Determine the (X, Y) coordinate at the center of the cell enclosing the given text.  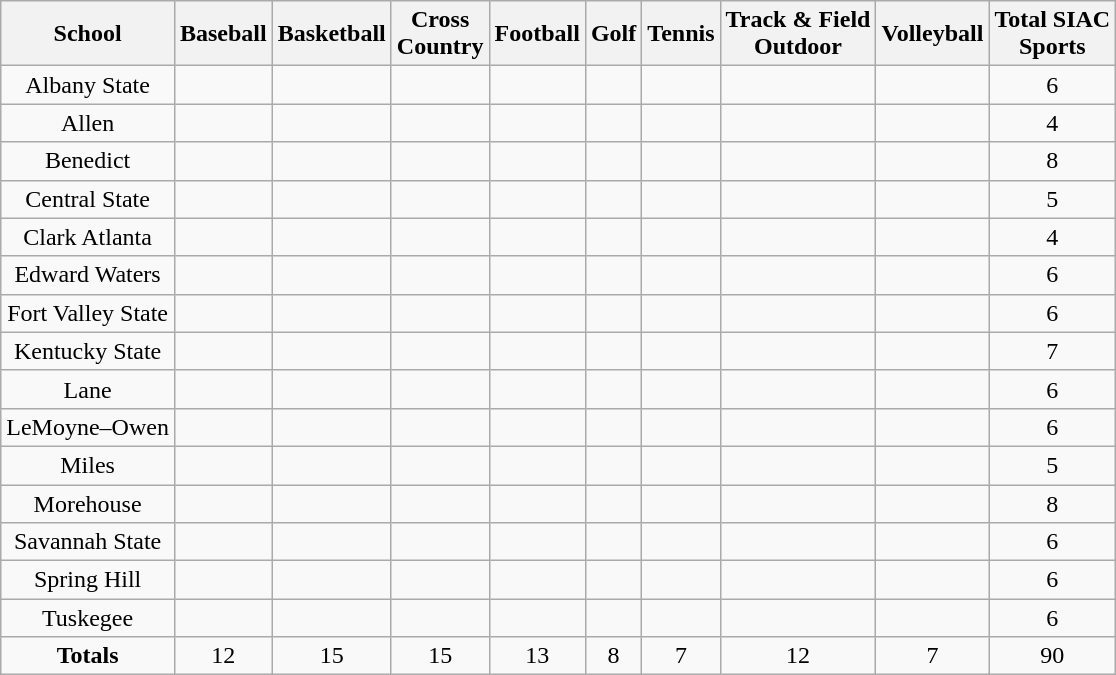
Fort Valley State (88, 313)
Golf (613, 34)
Baseball (223, 34)
Basketball (332, 34)
90 (1052, 656)
Tuskegee (88, 618)
Clark Atlanta (88, 237)
Savannah State (88, 542)
Lane (88, 389)
Miles (88, 465)
Morehouse (88, 503)
Spring Hill (88, 580)
School (88, 34)
Volleyball (932, 34)
Totals (88, 656)
Track & FieldOutdoor (798, 34)
Tennis (681, 34)
Football (537, 34)
Total SIACSports (1052, 34)
Benedict (88, 161)
Allen (88, 123)
Kentucky State (88, 351)
LeMoyne–Owen (88, 427)
Edward Waters (88, 275)
Albany State (88, 85)
13 (537, 656)
Central State (88, 199)
CrossCountry (440, 34)
